Return (X, Y) of the center of cell containing provided text 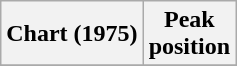
Peakposition (189, 34)
Chart (1975) (72, 34)
